Scan for the cell matching the given text and deliver its (X, Y) coordinate at center. 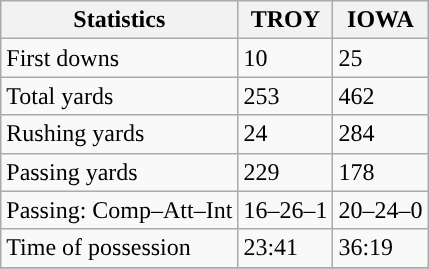
Statistics (120, 20)
IOWA (380, 20)
253 (286, 96)
23:41 (286, 248)
Rushing yards (120, 134)
Total yards (120, 96)
462 (380, 96)
Passing yards (120, 172)
16–26–1 (286, 210)
229 (286, 172)
178 (380, 172)
10 (286, 58)
Passing: Comp–Att–Int (120, 210)
25 (380, 58)
First downs (120, 58)
20–24–0 (380, 210)
TROY (286, 20)
36:19 (380, 248)
Time of possession (120, 248)
284 (380, 134)
24 (286, 134)
